Provide the [X, Y] coordinate of the cell's center where the given text is located.  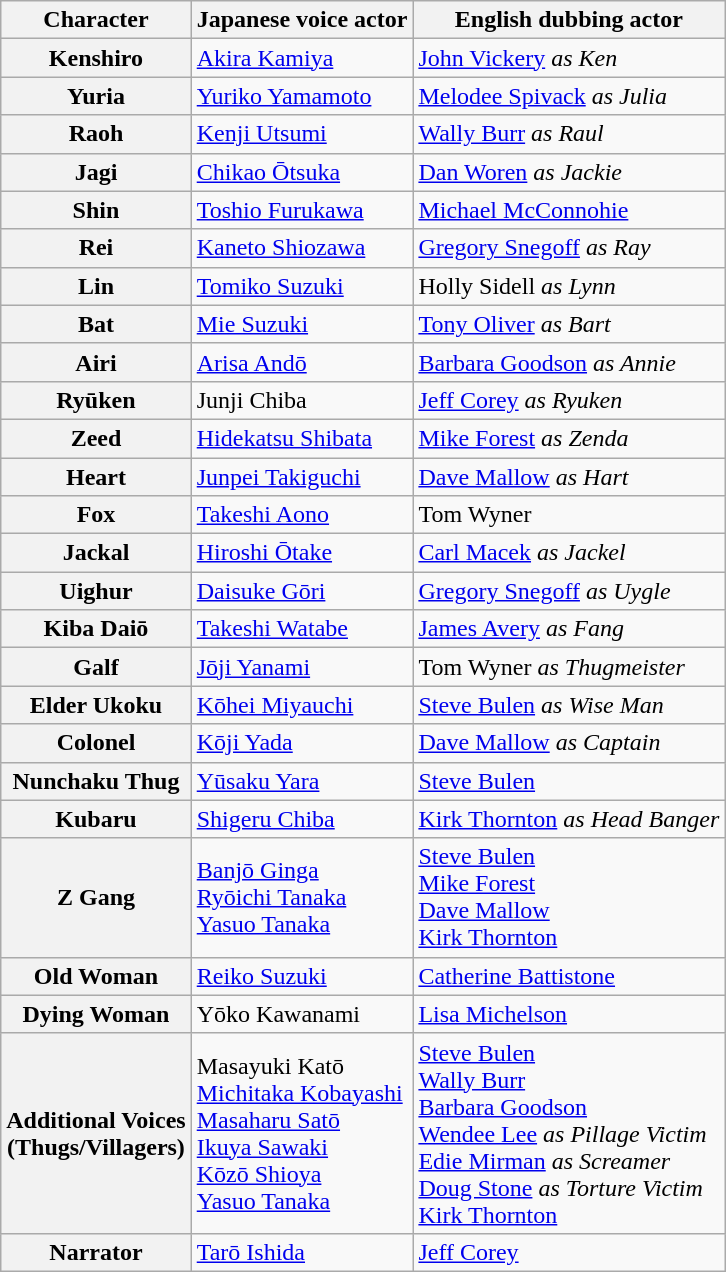
Akira Kamiya [302, 58]
Mike Forest as Zenda [569, 438]
Ryūken [96, 400]
Yuriko Yamamoto [302, 96]
Holly Sidell as Lynn [569, 286]
Steve Bulen as Wise Man [569, 705]
Carl Macek as Jackel [569, 553]
Kenshiro [96, 58]
Old Woman [96, 976]
James Avery as Fang [569, 629]
Masayuki KatōMichitaka KobayashiMasaharu SatōIkuya SawakiKōzō ShioyaYasuo Tanaka [302, 1133]
Reiko Suzuki [302, 976]
Dave Mallow as Hart [569, 477]
Shigeru Chiba [302, 819]
Kōji Yada [302, 743]
Daisuke Gōri [302, 591]
Colonel [96, 743]
Yūsaku Yara [302, 781]
Elder Ukoku [96, 705]
Heart [96, 477]
Nunchaku Thug [96, 781]
Tomiko Suzuki [302, 286]
Hidekatsu Shibata [302, 438]
Melodee Spivack as Julia [569, 96]
Catherine Battistone [569, 976]
Toshio Furukawa [302, 210]
Raoh [96, 134]
Dave Mallow as Captain [569, 743]
English dubbing actor [569, 20]
Michael McConnohie [569, 210]
Japanese voice actor [302, 20]
Jeff Corey [569, 1252]
Fox [96, 515]
Airi [96, 362]
Hiroshi Ōtake [302, 553]
Kaneto Shiozawa [302, 248]
Shin [96, 210]
John Vickery as Ken [569, 58]
Gregory Snegoff as Uygle [569, 591]
Dan Woren as Jackie [569, 172]
Rei [96, 248]
Lisa Michelson [569, 1014]
Steve Bulen [569, 781]
Bat [96, 324]
Jōji Yanami [302, 667]
Narrator [96, 1252]
Steve BulenWally BurrBarbara GoodsonWendee Lee as Pillage VictimEdie Mirman as ScreamerDoug Stone as Torture VictimKirk Thornton [569, 1133]
Barbara Goodson as Annie [569, 362]
Junpei Takiguchi [302, 477]
Banjō GingaRyōichi TanakaYasuo Tanaka [302, 898]
Jagi [96, 172]
Kubaru [96, 819]
Kirk Thornton as Head Banger [569, 819]
Wally Burr as Raul [569, 134]
Tony Oliver as Bart [569, 324]
Zeed [96, 438]
Jeff Corey as Ryuken [569, 400]
Tom Wyner as Thugmeister [569, 667]
Chikao Ōtsuka [302, 172]
Junji Chiba [302, 400]
Additional Voices(Thugs/Villagers) [96, 1133]
Gregory Snegoff as Ray [569, 248]
Arisa Andō [302, 362]
Steve BulenMike ForestDave MallowKirk Thornton [569, 898]
Dying Woman [96, 1014]
Kōhei Miyauchi [302, 705]
Takeshi Watabe [302, 629]
Kiba Daiō [96, 629]
Galf [96, 667]
Yuria [96, 96]
Jackal [96, 553]
Tom Wyner [569, 515]
Kenji Utsumi [302, 134]
Tarō Ishida [302, 1252]
Uighur [96, 591]
Takeshi Aono [302, 515]
Lin [96, 286]
Z Gang [96, 898]
Yōko Kawanami [302, 1014]
Character [96, 20]
Mie Suzuki [302, 324]
